Find where the given text appears and provide that cell's center as (x, y) coordinate. 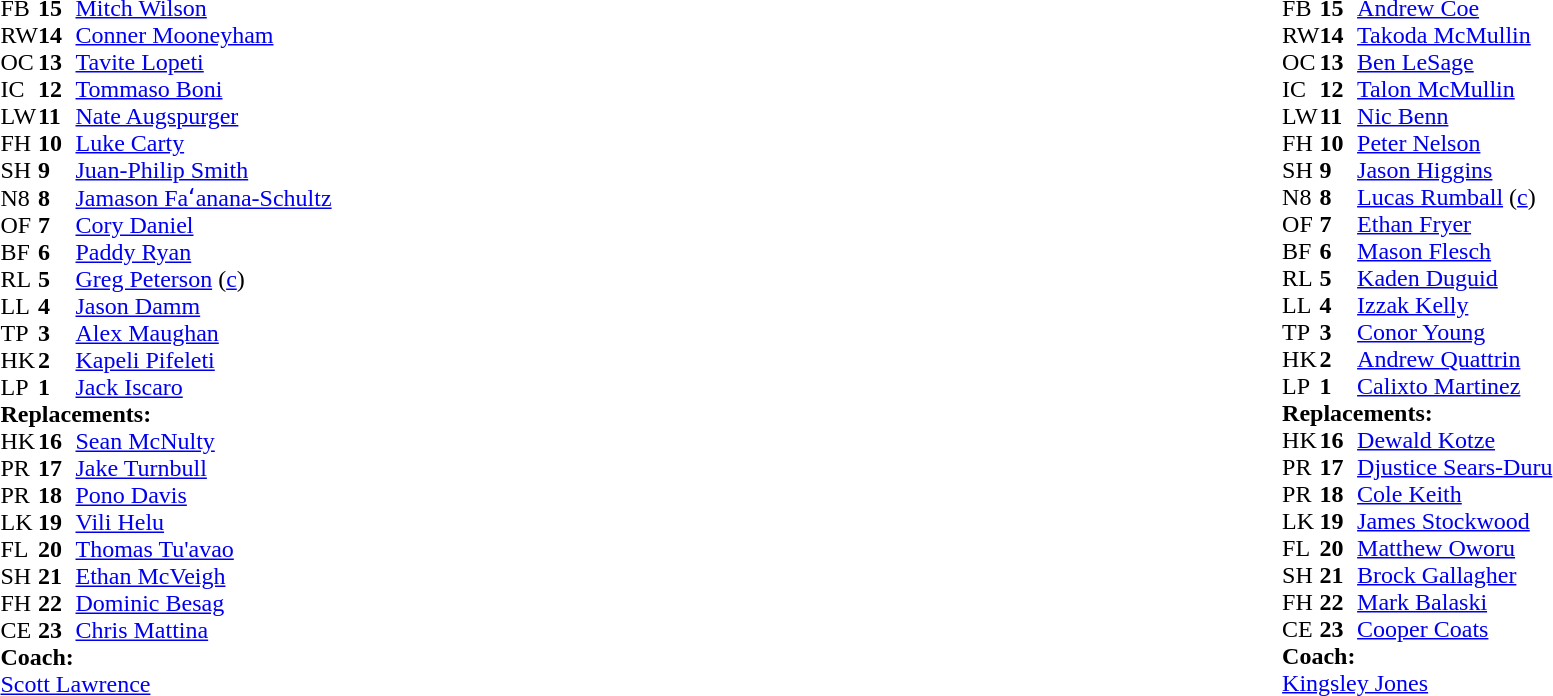
Greg Peterson (c) (204, 280)
Ethan McVeigh (204, 576)
Tavite Lopeti (204, 62)
Conor Young (1454, 332)
Talon McMullin (1454, 90)
Nate Augspurger (204, 116)
Dewald Kotze (1454, 440)
Andrew Quattrin (1454, 360)
Peter Nelson (1454, 144)
Kaden Duguid (1454, 278)
Jack Iscaro (204, 388)
Cole Keith (1454, 494)
Calixto Martinez (1454, 386)
Mason Flesch (1454, 252)
Jake Turnbull (204, 468)
Jason Damm (204, 306)
Mark Balaski (1454, 602)
Dominic Besag (204, 604)
Paddy Ryan (204, 252)
Nic Benn (1454, 116)
Lucas Rumball (c) (1454, 198)
Chris Mattina (204, 630)
Matthew Oworu (1454, 548)
Izzak Kelly (1454, 306)
Pono Davis (204, 496)
Thomas Tu'avao (204, 550)
Cooper Coats (1454, 630)
Alex Maughan (204, 334)
Takoda McMullin (1454, 36)
Ethan Fryer (1454, 224)
Conner Mooneyham (204, 36)
Jamason Faʻanana-Schultz (204, 198)
Djustice Sears-Duru (1454, 468)
Kapeli Pifeleti (204, 360)
Tommaso Boni (204, 90)
Jason Higgins (1454, 170)
Brock Gallagher (1454, 576)
Luke Carty (204, 144)
Juan-Philip Smith (204, 170)
Vili Helu (204, 522)
James Stockwood (1454, 522)
Sean McNulty (204, 442)
Cory Daniel (204, 226)
Ben LeSage (1454, 62)
